Provide the [X, Y] coordinate of the cell's center where the given text is located.  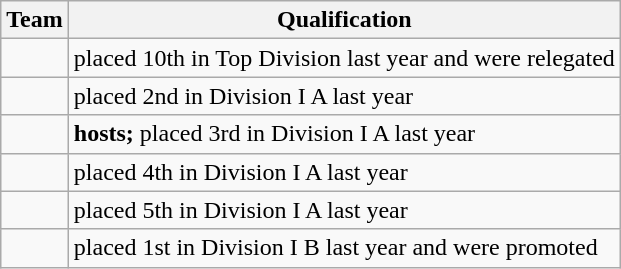
placed 2nd in Division I A last year [344, 96]
placed 1st in Division I B last year and were promoted [344, 248]
placed 4th in Division I A last year [344, 172]
placed 5th in Division I A last year [344, 210]
Team [35, 20]
Qualification [344, 20]
hosts; placed 3rd in Division I A last year [344, 134]
placed 10th in Top Division last year and were relegated [344, 58]
